Locate the cell with the specified text and output its [x, y] center coordinate. 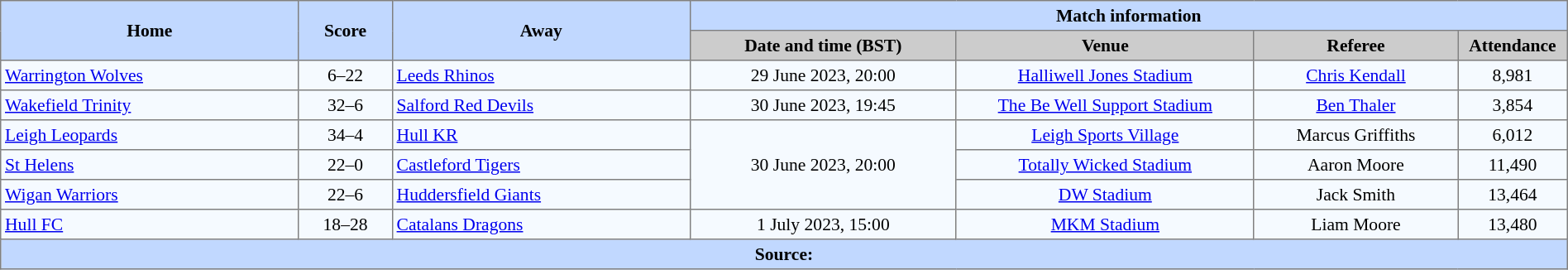
Source: [784, 254]
8,981 [1513, 75]
22–6 [346, 195]
34–4 [346, 135]
Marcus Griffiths [1355, 135]
Chris Kendall [1355, 75]
Wakefield Trinity [150, 105]
Wigan Warriors [150, 195]
Home [150, 31]
3,854 [1513, 105]
Referee [1355, 46]
Castleford Tigers [541, 165]
Hull KR [541, 135]
Score [346, 31]
30 June 2023, 19:45 [823, 105]
Hull FC [150, 224]
Match information [1128, 16]
Attendance [1513, 46]
13,480 [1513, 224]
Aaron Moore [1355, 165]
Halliwell Jones Stadium [1105, 75]
MKM Stadium [1105, 224]
1 July 2023, 15:00 [823, 224]
The Be Well Support Stadium [1105, 105]
22–0 [346, 165]
32–6 [346, 105]
11,490 [1513, 165]
29 June 2023, 20:00 [823, 75]
6,012 [1513, 135]
Leeds Rhinos [541, 75]
Venue [1105, 46]
Jack Smith [1355, 195]
Date and time (BST) [823, 46]
Totally Wicked Stadium [1105, 165]
DW Stadium [1105, 195]
6–22 [346, 75]
Leigh Leopards [150, 135]
Leigh Sports Village [1105, 135]
St Helens [150, 165]
18–28 [346, 224]
13,464 [1513, 195]
Salford Red Devils [541, 105]
Catalans Dragons [541, 224]
30 June 2023, 20:00 [823, 165]
Warrington Wolves [150, 75]
Liam Moore [1355, 224]
Ben Thaler [1355, 105]
Away [541, 31]
Huddersfield Giants [541, 195]
